Pinpoint the cell where the given text exists, returning its (X, Y) midpoint coordinate. 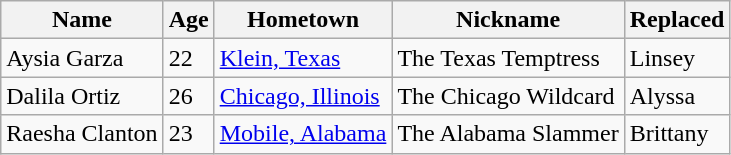
Alyssa (677, 96)
Raesha Clanton (82, 134)
Dalila Ortiz (82, 96)
The Texas Temptress (508, 58)
Name (82, 20)
Age (188, 20)
Brittany (677, 134)
Hometown (303, 20)
Aysia Garza (82, 58)
Linsey (677, 58)
23 (188, 134)
26 (188, 96)
The Alabama Slammer (508, 134)
Mobile, Alabama (303, 134)
Chicago, Illinois (303, 96)
The Chicago Wildcard (508, 96)
Replaced (677, 20)
Nickname (508, 20)
Klein, Texas (303, 58)
22 (188, 58)
